Return the [X, Y] coordinate for the center point of the cell that contains the specified text.  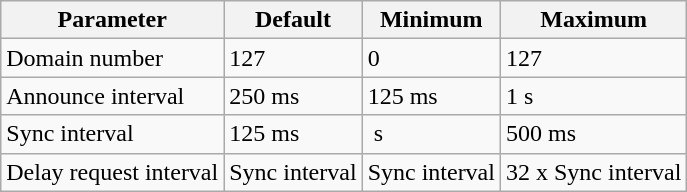
1 s [593, 96]
Domain number [112, 58]
0 [431, 58]
Minimum [431, 20]
Maximum [593, 20]
Announce interval [112, 96]
Default [293, 20]
500 ms [593, 134]
s [431, 134]
Parameter [112, 20]
32 x Sync interval [593, 172]
Delay request interval [112, 172]
250 ms [293, 96]
